Output the [X, Y] coordinate of the center of the cell containing the given text.  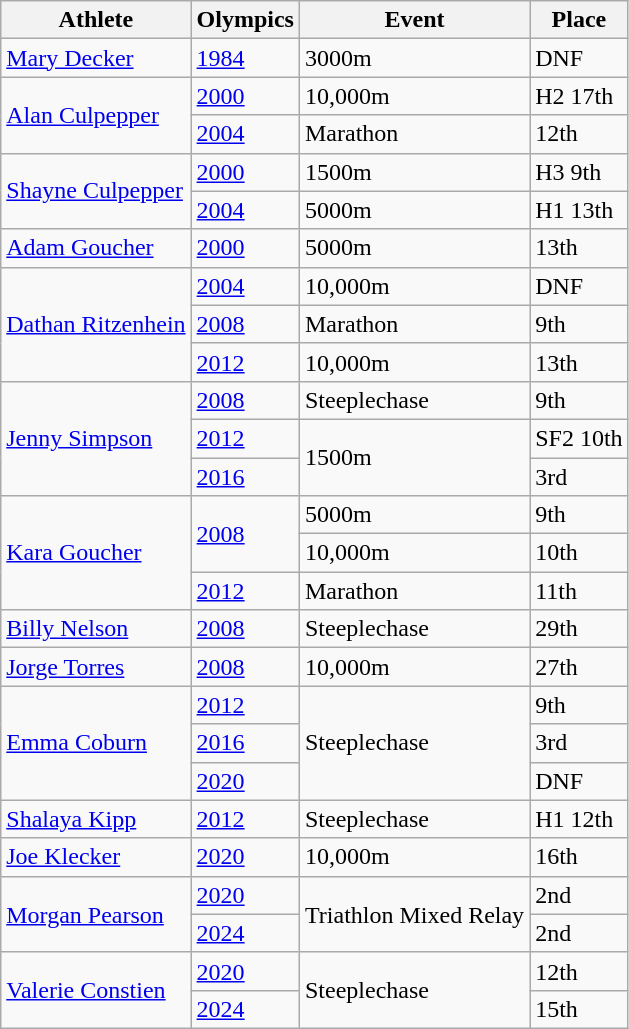
Athlete [96, 20]
Kara Goucher [96, 553]
Triathlon Mixed Relay [414, 914]
Emma Coburn [96, 743]
Jorge Torres [96, 667]
Jenny Simpson [96, 438]
Alan Culpepper [96, 115]
Shayne Culpepper [96, 191]
Place [579, 20]
10th [579, 553]
H1 12th [579, 819]
Mary Decker [96, 58]
Morgan Pearson [96, 914]
Olympics [245, 20]
Joe Klecker [96, 857]
27th [579, 667]
Dathan Ritzenhein [96, 324]
29th [579, 629]
Valerie Constien [96, 990]
H2 17th [579, 96]
Billy Nelson [96, 629]
H1 13th [579, 210]
SF2 10th [579, 438]
3000m [414, 58]
Shalaya Kipp [96, 819]
Adam Goucher [96, 248]
16th [579, 857]
H3 9th [579, 172]
15th [579, 1009]
1984 [245, 58]
11th [579, 591]
Event [414, 20]
